Extract the [X, Y] coordinate from the center of the cell holding the provided text.  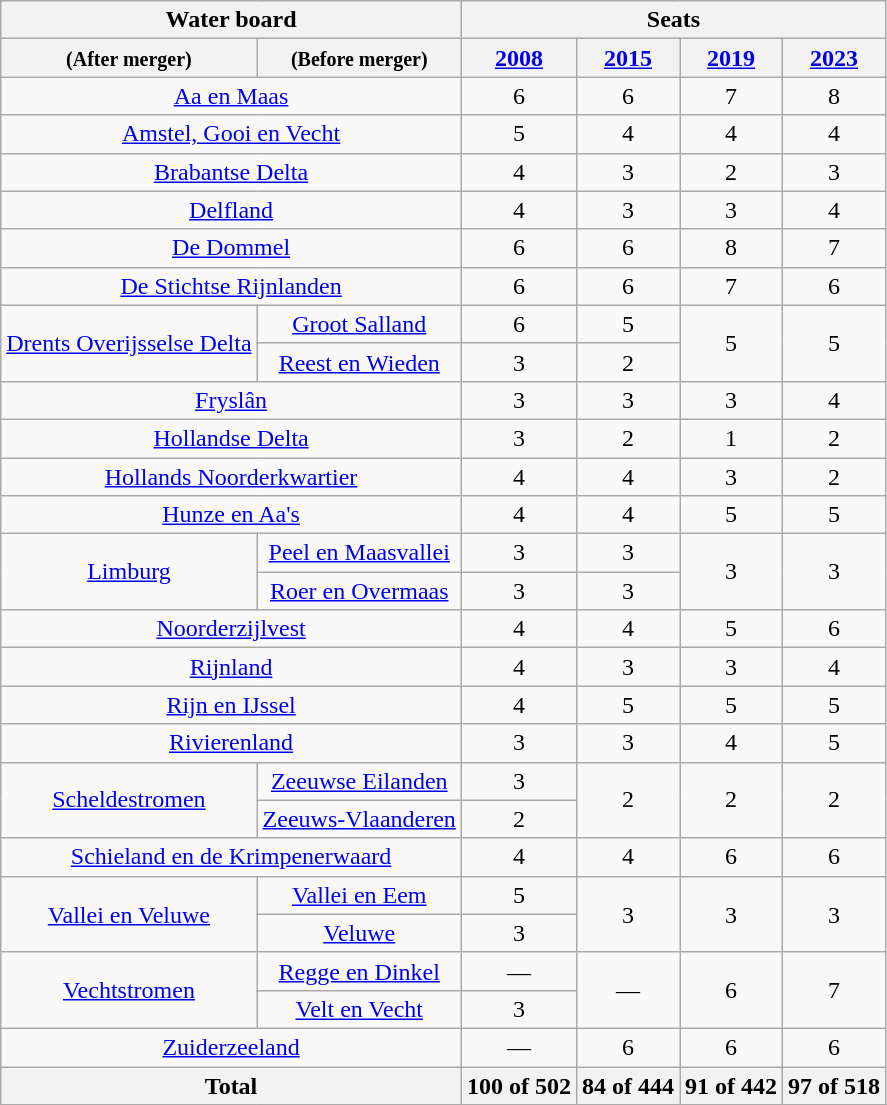
2019 [732, 58]
Zeeuws-Vlaanderen [359, 819]
Rijn en IJssel [232, 705]
Reest en Wieden [359, 362]
Brabantse Delta [232, 172]
Water board [232, 20]
Noorderzijlvest [232, 629]
84 of 444 [628, 1085]
Delfland [232, 210]
Seats [673, 20]
De Dommel [232, 248]
Vallei en Veluwe [129, 914]
97 of 518 [834, 1085]
Rijnland [232, 667]
1 [732, 438]
Fryslân [232, 400]
Hollands Noorderkwartier [232, 477]
Scheldestromen [129, 800]
Hunze en Aa's [232, 515]
Roer en Overmaas [359, 591]
91 of 442 [732, 1085]
2023 [834, 58]
Amstel, Gooi en Vecht [232, 134]
Aa en Maas [232, 96]
Peel en Maasvallei [359, 553]
Total [232, 1085]
(After merger) [129, 58]
Schieland en de Krimpenerwaard [232, 857]
Veluwe [359, 933]
100 of 502 [518, 1085]
Vallei en Eem [359, 895]
Limburg [129, 572]
De Stichtse Rijnlanden [232, 286]
Hollandse Delta [232, 438]
Groot Salland [359, 324]
Zeeuwse Eilanden [359, 781]
(Before merger) [359, 58]
Regge en Dinkel [359, 971]
Drents Overijsselse Delta [129, 343]
2015 [628, 58]
Zuiderzeeland [232, 1047]
Velt en Vecht [359, 1009]
2008 [518, 58]
Vechtstromen [129, 990]
Rivierenland [232, 743]
